Locate the cell with the specified text and output its [X, Y] center coordinate. 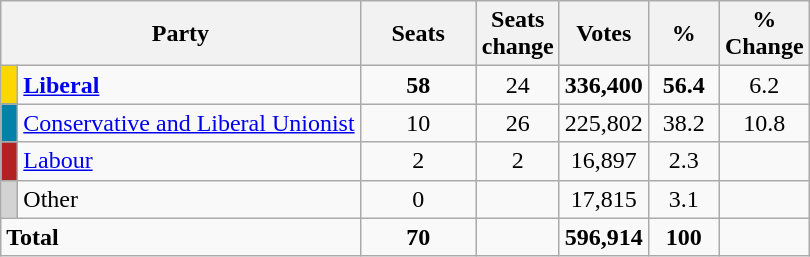
% Change [764, 34]
% [684, 34]
38.2 [684, 123]
2.3 [684, 161]
100 [684, 237]
0 [418, 199]
Other [189, 199]
17,815 [604, 199]
26 [518, 123]
Liberal [189, 85]
24 [518, 85]
70 [418, 237]
10 [418, 123]
58 [418, 85]
Party [180, 34]
Votes [604, 34]
6.2 [764, 85]
336,400 [604, 85]
Total [180, 237]
16,897 [604, 161]
225,802 [604, 123]
596,914 [604, 237]
Seats [418, 34]
Seats change [518, 34]
56.4 [684, 85]
3.1 [684, 199]
Labour [189, 161]
Conservative and Liberal Unionist [189, 123]
10.8 [764, 123]
